Return the (x, y) coordinate for the center point of the cell that contains the specified text.  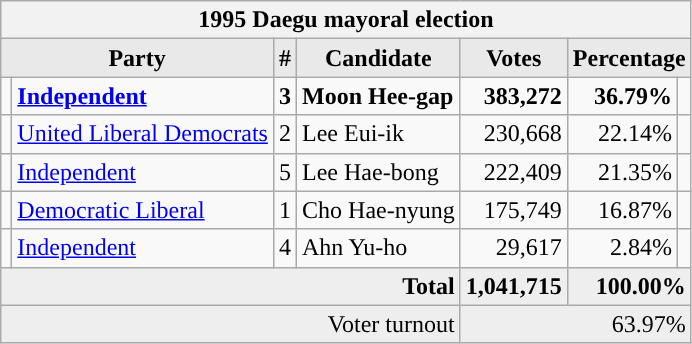
230,668 (514, 134)
63.97% (576, 324)
100.00% (629, 286)
Party (138, 58)
United Liberal Democrats (143, 134)
21.35% (622, 172)
36.79% (622, 96)
Ahn Yu-ho (379, 248)
Voter turnout (230, 324)
22.14% (622, 134)
383,272 (514, 96)
Total (230, 286)
2.84% (622, 248)
Lee Hae-bong (379, 172)
Moon Hee-gap (379, 96)
175,749 (514, 210)
16.87% (622, 210)
29,617 (514, 248)
1,041,715 (514, 286)
Democratic Liberal (143, 210)
Votes (514, 58)
222,409 (514, 172)
Cho Hae-nyung (379, 210)
1 (284, 210)
2 (284, 134)
# (284, 58)
3 (284, 96)
Lee Eui-ik (379, 134)
Candidate (379, 58)
5 (284, 172)
1995 Daegu mayoral election (346, 20)
Percentage (629, 58)
4 (284, 248)
